Pinpoint the cell where the given text exists, returning its (x, y) midpoint coordinate. 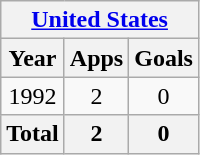
Year (33, 58)
Total (33, 134)
Goals (164, 58)
Apps (96, 58)
United States (100, 20)
1992 (33, 96)
